Find where the given text appears and provide that cell's center as (x, y) coordinate. 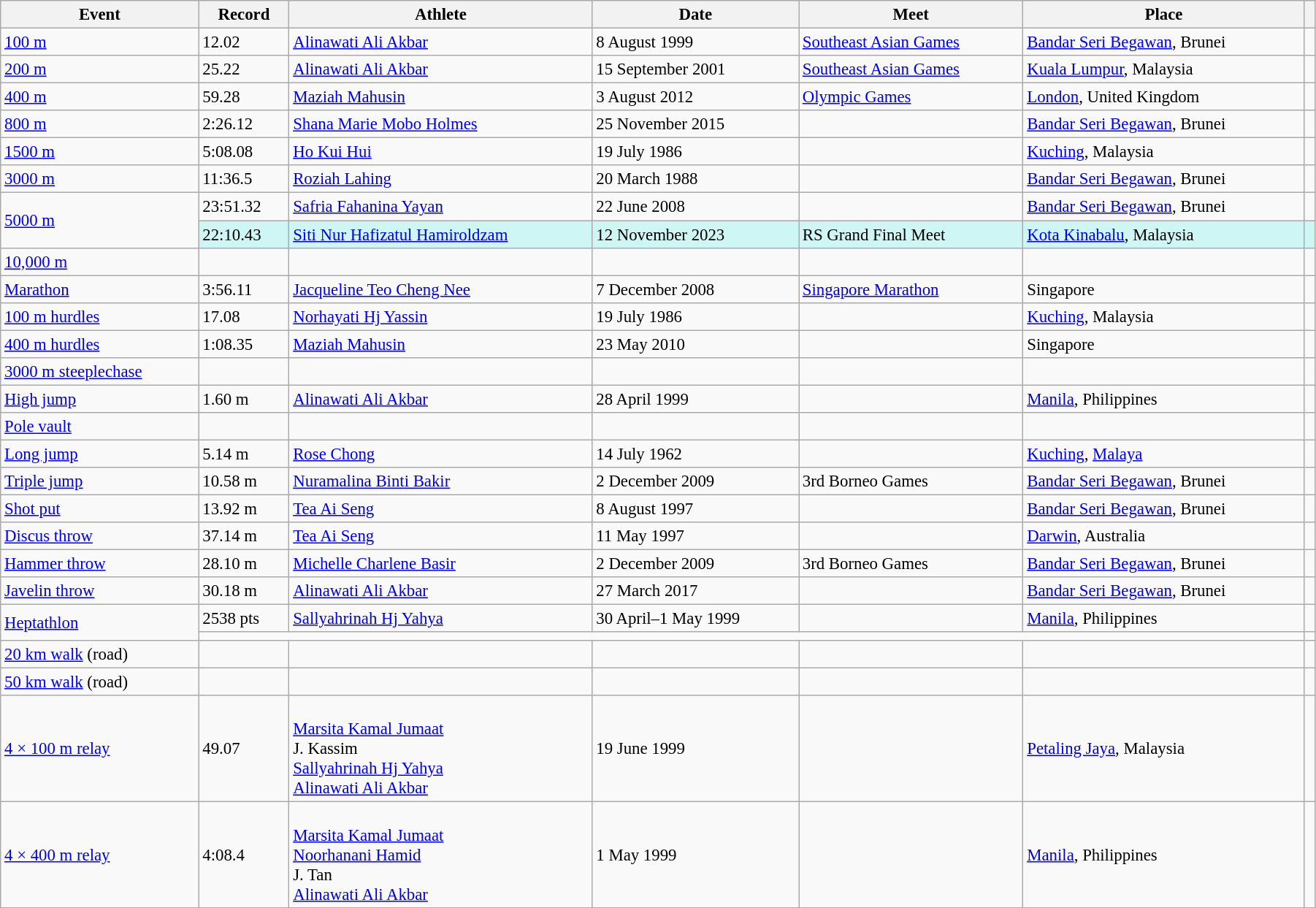
200 m (99, 69)
Athlete (441, 15)
3000 m steeplechase (99, 372)
17.08 (244, 316)
19 June 1999 (695, 748)
5.14 m (244, 454)
3 August 2012 (695, 97)
Siti Nur Hafizatul Hamiroldzam (441, 234)
1500 m (99, 152)
Nuramalina Binti Bakir (441, 481)
Shot put (99, 509)
High jump (99, 399)
20 km walk (road) (99, 654)
7 December 2008 (695, 289)
Rose Chong (441, 454)
Kuala Lumpur, Malaysia (1164, 69)
Record (244, 15)
11:36.5 (244, 179)
Darwin, Australia (1164, 536)
Triple jump (99, 481)
8 August 1999 (695, 42)
Marathon (99, 289)
Kuching, Malaya (1164, 454)
11 May 1997 (695, 536)
59.28 (244, 97)
30.18 m (244, 591)
Marsita Kamal JumaatNoorhanani HamidJ. TanAlinawati Ali Akbar (441, 855)
8 August 1997 (695, 509)
Heptathlon (99, 622)
23:51.32 (244, 207)
25.22 (244, 69)
Sallyahrinah Hj Yahya (441, 619)
400 m hurdles (99, 344)
10,000 m (99, 262)
Petaling Jaya, Malaysia (1164, 748)
Roziah Lahing (441, 179)
5:08.08 (244, 152)
3:56.11 (244, 289)
100 m (99, 42)
12 November 2023 (695, 234)
28.10 m (244, 564)
1 May 1999 (695, 855)
Jacqueline Teo Cheng Nee (441, 289)
RS Grand Final Meet (911, 234)
14 July 1962 (695, 454)
Pole vault (99, 427)
Kota Kinabalu, Malaysia (1164, 234)
Meet (911, 15)
4 × 100 m relay (99, 748)
4:08.4 (244, 855)
1.60 m (244, 399)
Michelle Charlene Basir (441, 564)
Date (695, 15)
Long jump (99, 454)
Discus throw (99, 536)
Javelin throw (99, 591)
37.14 m (244, 536)
2:26.12 (244, 124)
22 June 2008 (695, 207)
27 March 2017 (695, 591)
20 March 1988 (695, 179)
Place (1164, 15)
28 April 1999 (695, 399)
Ho Kui Hui (441, 152)
13.92 m (244, 509)
London, United Kingdom (1164, 97)
Olympic Games (911, 97)
22:10.43 (244, 234)
100 m hurdles (99, 316)
30 April–1 May 1999 (695, 619)
15 September 2001 (695, 69)
49.07 (244, 748)
3000 m (99, 179)
23 May 2010 (695, 344)
1:08.35 (244, 344)
10.58 m (244, 481)
Event (99, 15)
Norhayati Hj Yassin (441, 316)
400 m (99, 97)
Hammer throw (99, 564)
5000 m (99, 221)
2538 pts (244, 619)
Shana Marie Mobo Holmes (441, 124)
Marsita Kamal JumaatJ. KassimSallyahrinah Hj YahyaAlinawati Ali Akbar (441, 748)
Singapore Marathon (911, 289)
50 km walk (road) (99, 682)
12.02 (244, 42)
800 m (99, 124)
4 × 400 m relay (99, 855)
Safria Fahanina Yayan (441, 207)
25 November 2015 (695, 124)
